Search for the cell housing the specified text and yield its (x, y) center coordinate. 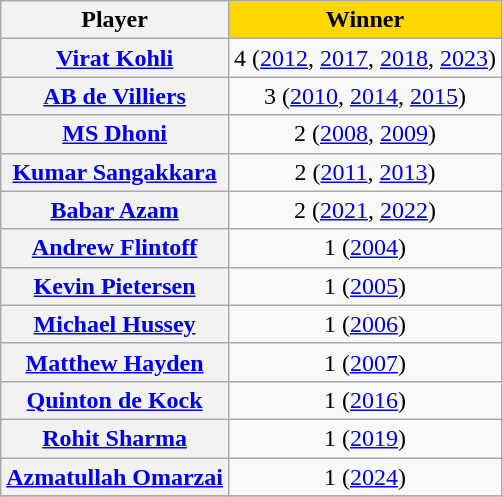
2 (2008, 2009) (364, 134)
MS Dhoni (115, 134)
Winner (364, 20)
Quinton de Kock (115, 400)
1 (2005) (364, 286)
Matthew Hayden (115, 362)
1 (2019) (364, 438)
1 (2006) (364, 324)
Virat Kohli (115, 58)
AB de Villiers (115, 96)
1 (2016) (364, 400)
Player (115, 20)
1 (2004) (364, 248)
1 (2024) (364, 477)
Kevin Pietersen (115, 286)
3 (2010, 2014, 2015) (364, 96)
Andrew Flintoff (115, 248)
Babar Azam (115, 210)
1 (2007) (364, 362)
2 (2011, 2013) (364, 172)
Michael Hussey (115, 324)
4 (2012, 2017, 2018, 2023) (364, 58)
2 (2021, 2022) (364, 210)
Azmatullah Omarzai (115, 477)
Rohit Sharma (115, 438)
Kumar Sangakkara (115, 172)
